Provide the [X, Y] coordinate of the cell's center where the given text is located.  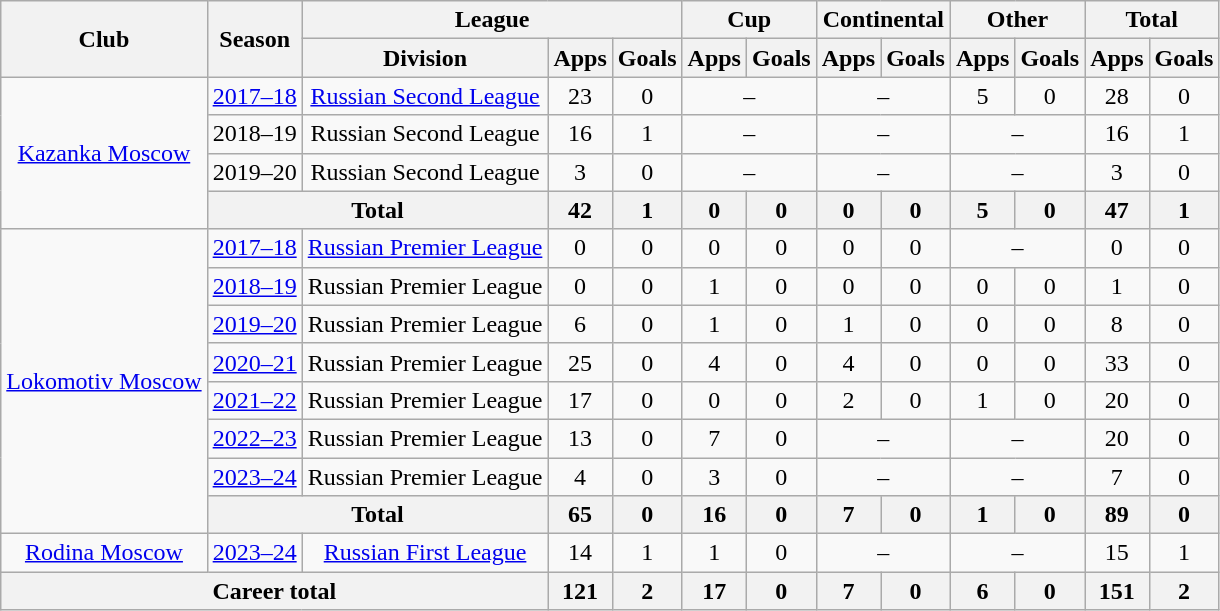
14 [580, 553]
Kazanka Moscow [104, 153]
15 [1117, 553]
42 [580, 210]
Lokomotiv Moscow [104, 381]
47 [1117, 210]
Division [425, 58]
Career total [274, 591]
Club [104, 39]
28 [1117, 96]
Rodina Moscow [104, 553]
Russian First League [425, 553]
23 [580, 96]
13 [580, 438]
2021–22 [254, 400]
121 [580, 591]
2022–23 [254, 438]
33 [1117, 362]
89 [1117, 515]
Other [1017, 20]
Cup [749, 20]
151 [1117, 591]
Continental [883, 20]
8 [1117, 324]
25 [580, 362]
League [492, 20]
Season [254, 39]
2020–21 [254, 362]
65 [580, 515]
